Capture the cell that displays the provided text and extract its [X, Y] central coordinate. 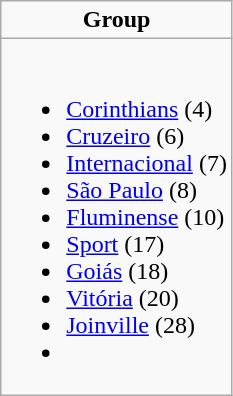
Corinthians (4) Cruzeiro (6) Internacional (7) São Paulo (8) Fluminense (10) Sport (17) Goiás (18) Vitória (20) Joinville (28) [117, 217]
Group [117, 20]
